Provide the [x, y] coordinate of the cell's center where the given text is located.  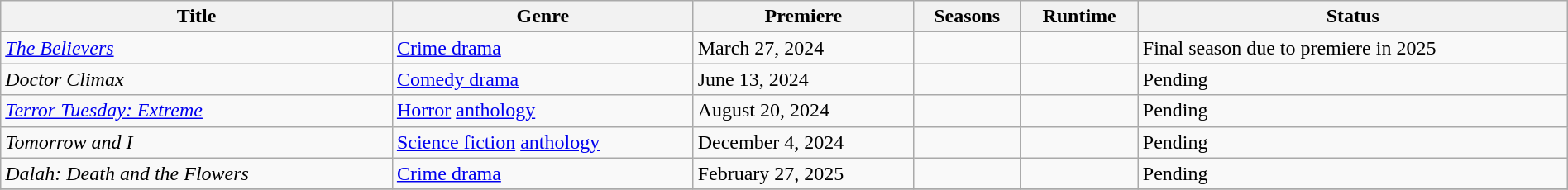
The Believers [197, 48]
Seasons [968, 17]
Premiere [803, 17]
Horror anthology [543, 111]
December 4, 2024 [803, 142]
Status [1353, 17]
Science fiction anthology [543, 142]
Dalah: Death and the Flowers [197, 173]
Terror Tuesday: Extreme [197, 111]
August 20, 2024 [803, 111]
Comedy drama [543, 79]
February 27, 2025 [803, 173]
Title [197, 17]
Tomorrow and I [197, 142]
Final season due to premiere in 2025 [1353, 48]
June 13, 2024 [803, 79]
March 27, 2024 [803, 48]
Genre [543, 17]
Runtime [1079, 17]
Doctor Climax [197, 79]
